Return the (X, Y) coordinate for the center point of the cell that contains the specified text.  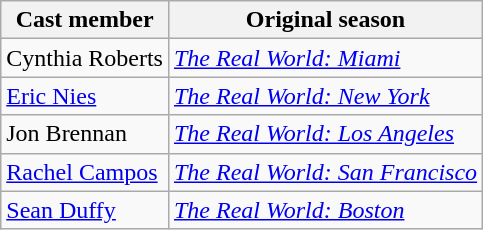
Rachel Campos (85, 172)
The Real World: San Francisco (325, 172)
Cynthia Roberts (85, 58)
The Real World: New York (325, 96)
The Real World: Boston (325, 210)
Jon Brennan (85, 134)
The Real World: Miami (325, 58)
The Real World: Los Angeles (325, 134)
Eric Nies (85, 96)
Cast member (85, 20)
Original season (325, 20)
Sean Duffy (85, 210)
